From the cell containing the given text, extract its center point as [x, y] coordinate. 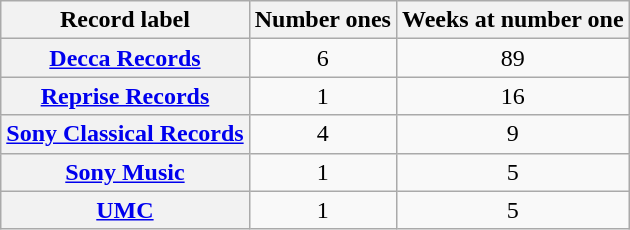
Number ones [322, 20]
6 [322, 58]
9 [512, 134]
Record label [125, 20]
16 [512, 96]
89 [512, 58]
Decca Records [125, 58]
Weeks at number one [512, 20]
Sony Classical Records [125, 134]
Sony Music [125, 172]
Reprise Records [125, 96]
UMC [125, 210]
4 [322, 134]
